Pinpoint the cell where the given text exists, returning its [x, y] midpoint coordinate. 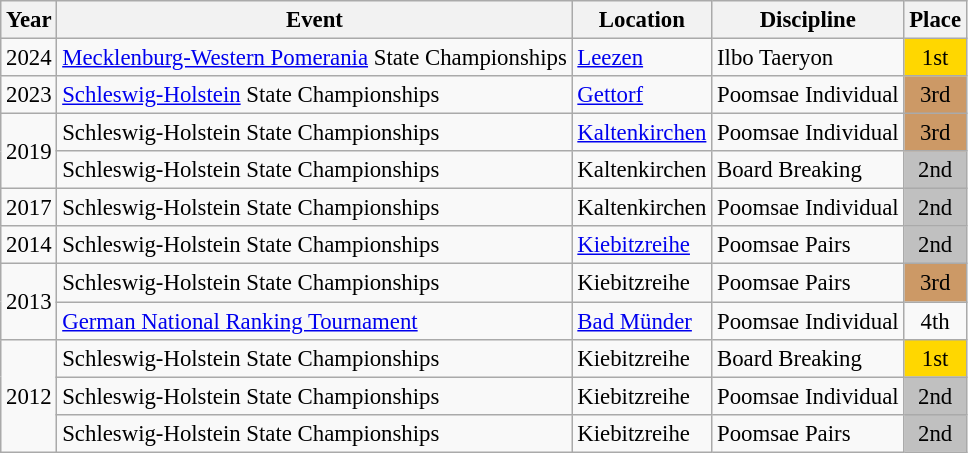
2024 [29, 58]
Location [642, 20]
2023 [29, 95]
Leezen [642, 58]
Discipline [808, 20]
Event [314, 20]
2014 [29, 245]
Ilbo Taeryon [808, 58]
Mecklenburg-Western Pomerania State Championships [314, 58]
Gettorf [642, 95]
Year [29, 20]
Place [935, 20]
Bad Münder [642, 321]
2013 [29, 302]
2012 [29, 396]
4th [935, 321]
2017 [29, 208]
German National Ranking Tournament [314, 321]
2019 [29, 152]
